Output the (X, Y) coordinate of the center of the cell containing the given text.  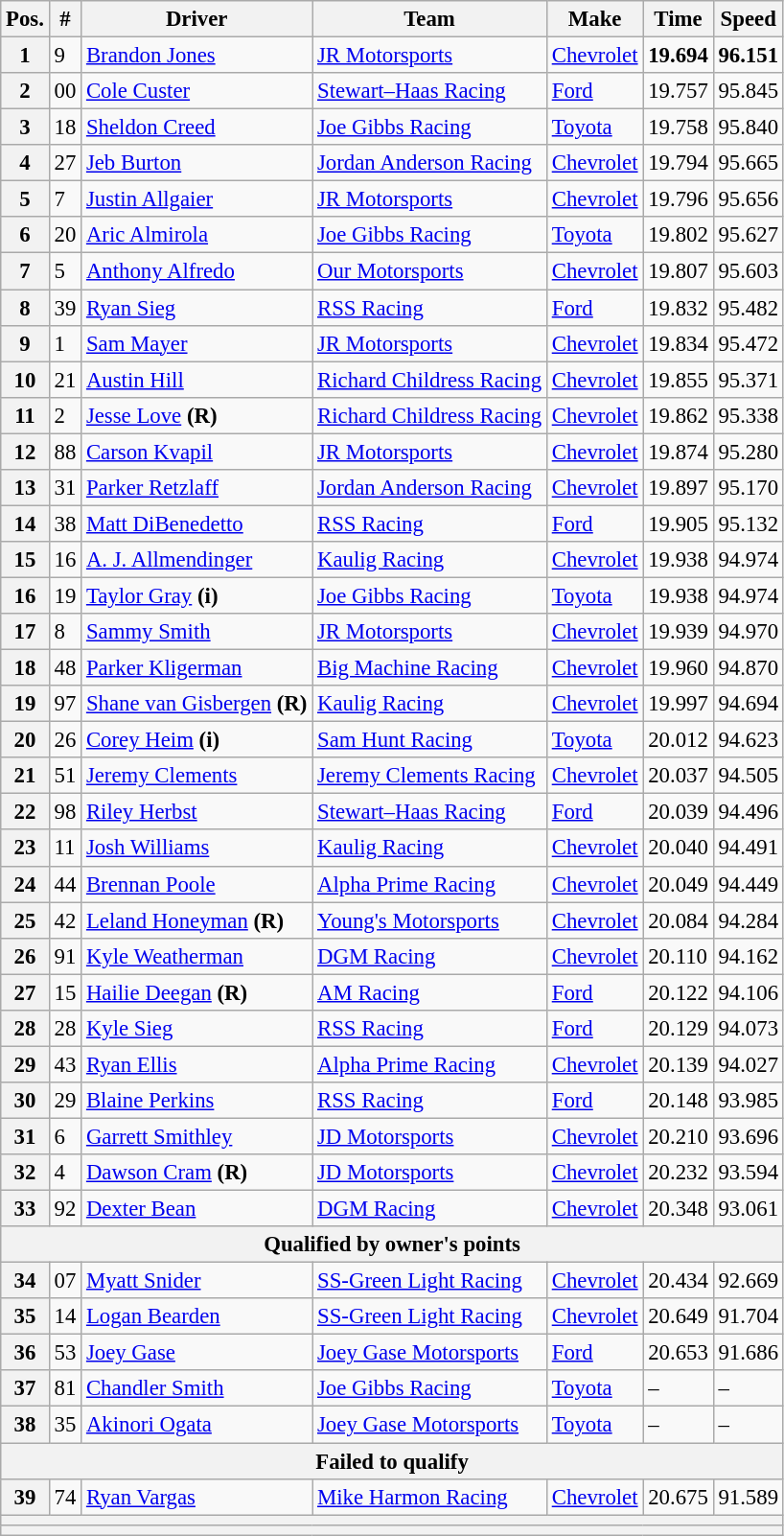
51 (65, 776)
20.039 (679, 812)
Driver (197, 19)
Sam Mayer (197, 343)
Young's Motorsports (429, 920)
Anthony Alfredo (197, 271)
94.496 (748, 812)
Joey Gase (197, 1353)
19.757 (679, 91)
19.855 (679, 380)
94.694 (748, 704)
Josh Williams (197, 849)
3 (25, 128)
25 (25, 920)
Jeb Burton (197, 163)
44 (65, 884)
33 (25, 1209)
Big Machine Racing (429, 668)
93.985 (748, 1101)
24 (25, 884)
Sammy Smith (197, 632)
Matt DiBenedetto (197, 524)
94.162 (748, 956)
20.084 (679, 920)
Ryan Vargas (197, 1497)
Shane van Gisbergen (R) (197, 704)
95.603 (748, 271)
Our Motorsports (429, 271)
74 (65, 1497)
32 (25, 1173)
98 (65, 812)
94.027 (748, 1064)
19.694 (679, 56)
19.758 (679, 128)
Myatt Snider (197, 1281)
20.434 (679, 1281)
91.589 (748, 1497)
20.675 (679, 1497)
12 (25, 452)
42 (65, 920)
Parker Retzlaff (197, 488)
Sam Hunt Racing (429, 740)
AM Racing (429, 992)
Akinori Ogata (197, 1425)
Parker Kligerman (197, 668)
19.960 (679, 668)
Ryan Sieg (197, 308)
19.905 (679, 524)
Carson Kvapil (197, 452)
Corey Heim (i) (197, 740)
95.371 (748, 380)
95.132 (748, 524)
19.807 (679, 271)
97 (65, 704)
Blaine Perkins (197, 1101)
53 (65, 1353)
37 (25, 1389)
20.139 (679, 1064)
92.669 (748, 1281)
19.939 (679, 632)
19.897 (679, 488)
20.049 (679, 884)
Hailie Deegan (R) (197, 992)
Ryan Ellis (197, 1064)
20.129 (679, 1029)
81 (65, 1389)
Justin Allgaier (197, 199)
95.845 (748, 91)
Dawson Cram (R) (197, 1173)
07 (65, 1281)
A. J. Allmendinger (197, 560)
Pos. (25, 19)
Jeremy Clements (197, 776)
Logan Bearden (197, 1316)
19.802 (679, 235)
30 (25, 1101)
Cole Custer (197, 91)
00 (65, 91)
# (65, 19)
93.061 (748, 1209)
Failed to qualify (393, 1461)
17 (25, 632)
20.122 (679, 992)
93.696 (748, 1136)
Brandon Jones (197, 56)
19.862 (679, 415)
19.796 (679, 199)
96.151 (748, 56)
20.210 (679, 1136)
93.594 (748, 1173)
20.653 (679, 1353)
94.106 (748, 992)
20.649 (679, 1316)
91 (65, 956)
95.665 (748, 163)
91.686 (748, 1353)
20.148 (679, 1101)
48 (65, 668)
20.012 (679, 740)
Sheldon Creed (197, 128)
94.870 (748, 668)
19.832 (679, 308)
94.505 (748, 776)
43 (65, 1064)
95.482 (748, 308)
Mike Harmon Racing (429, 1497)
Team (429, 19)
Make (594, 19)
20.040 (679, 849)
Qualified by owner's points (393, 1245)
19.794 (679, 163)
95.472 (748, 343)
Riley Herbst (197, 812)
Kyle Sieg (197, 1029)
94.073 (748, 1029)
91.704 (748, 1316)
Jeremy Clements Racing (429, 776)
20.348 (679, 1209)
Taylor Gray (i) (197, 595)
Chandler Smith (197, 1389)
95.280 (748, 452)
13 (25, 488)
22 (25, 812)
94.623 (748, 740)
20.110 (679, 956)
36 (25, 1353)
Speed (748, 19)
88 (65, 452)
Jesse Love (R) (197, 415)
Dexter Bean (197, 1209)
Brennan Poole (197, 884)
95.627 (748, 235)
19.834 (679, 343)
Kyle Weatherman (197, 956)
94.970 (748, 632)
Leland Honeyman (R) (197, 920)
94.449 (748, 884)
Aric Almirola (197, 235)
95.840 (748, 128)
95.338 (748, 415)
95.656 (748, 199)
95.170 (748, 488)
10 (25, 380)
20.232 (679, 1173)
92 (65, 1209)
34 (25, 1281)
94.491 (748, 849)
Time (679, 19)
23 (25, 849)
94.284 (748, 920)
20.037 (679, 776)
Garrett Smithley (197, 1136)
Austin Hill (197, 380)
19.874 (679, 452)
19.997 (679, 704)
